Locate the cell with the specified text and output its [x, y] center coordinate. 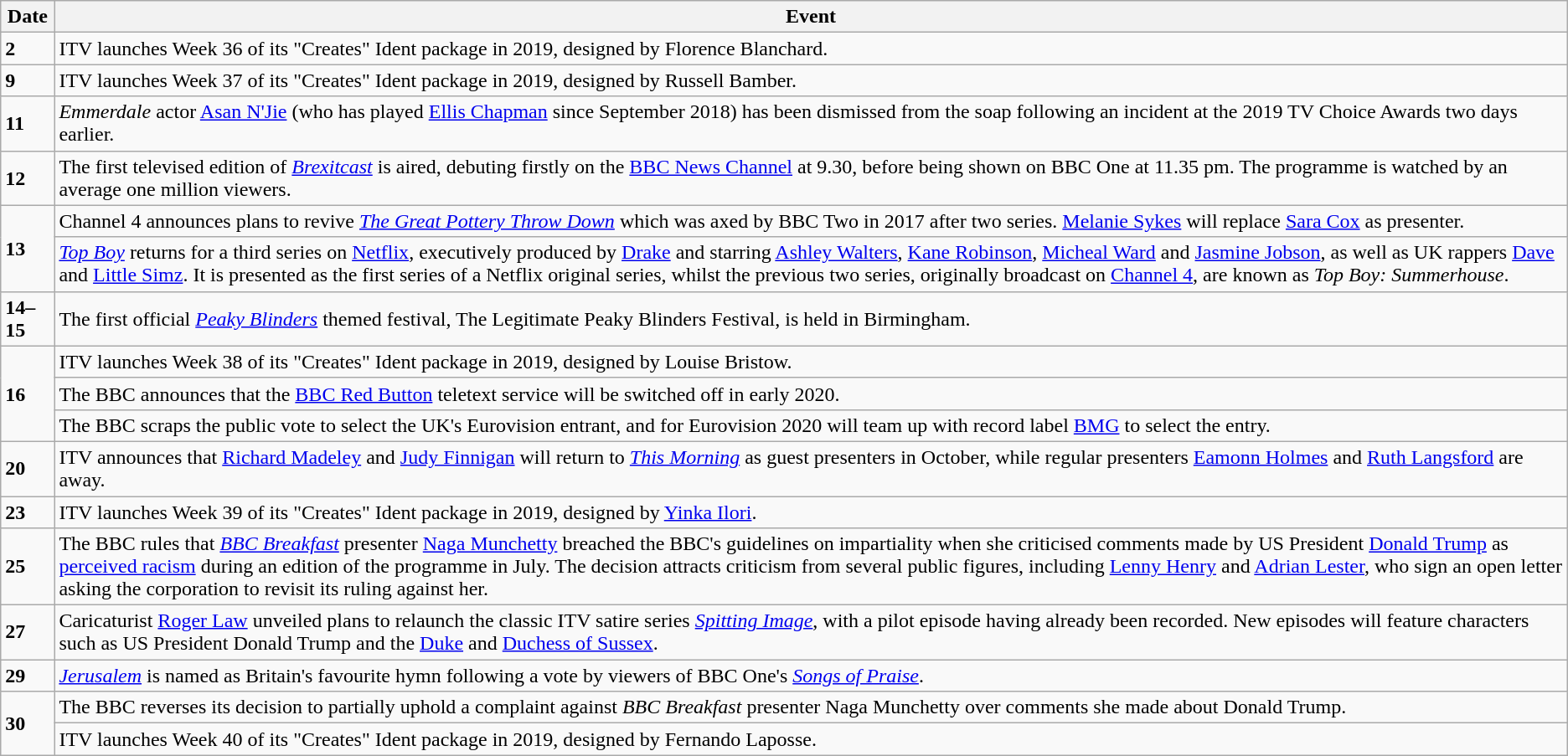
30 [28, 723]
23 [28, 512]
The BBC announces that the BBC Red Button teletext service will be switched off in early 2020. [811, 393]
29 [28, 676]
Date [28, 17]
Event [811, 17]
12 [28, 177]
20 [28, 469]
ITV launches Week 38 of its "Creates" Ident package in 2019, designed by Louise Bristow. [811, 362]
ITV launches Week 37 of its "Creates" Ident package in 2019, designed by Russell Bamber. [811, 80]
ITV launches Week 40 of its "Creates" Ident package in 2019, designed by Fernando Laposse. [811, 739]
11 [28, 124]
25 [28, 567]
Jerusalem is named as Britain's favourite hymn following a vote by viewers of BBC One's Songs of Praise. [811, 676]
ITV launches Week 39 of its "Creates" Ident package in 2019, designed by Yinka Ilori. [811, 512]
16 [28, 393]
2 [28, 49]
ITV launches Week 36 of its "Creates" Ident package in 2019, designed by Florence Blanchard. [811, 49]
14–15 [28, 318]
The BBC scraps the public vote to select the UK's Eurovision entrant, and for Eurovision 2020 will team up with record label BMG to select the entry. [811, 425]
13 [28, 248]
27 [28, 633]
The first official Peaky Blinders themed festival, The Legitimate Peaky Blinders Festival, is held in Birmingham. [811, 318]
9 [28, 80]
